Pinpoint the cell where the given text exists, returning its (X, Y) midpoint coordinate. 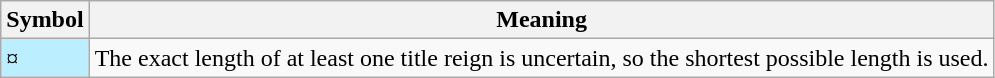
Symbol (45, 20)
¤ (45, 58)
Meaning (542, 20)
The exact length of at least one title reign is uncertain, so the shortest possible length is used. (542, 58)
